Detect which cell encompasses the target text, then output its (X, Y) center coordinate. 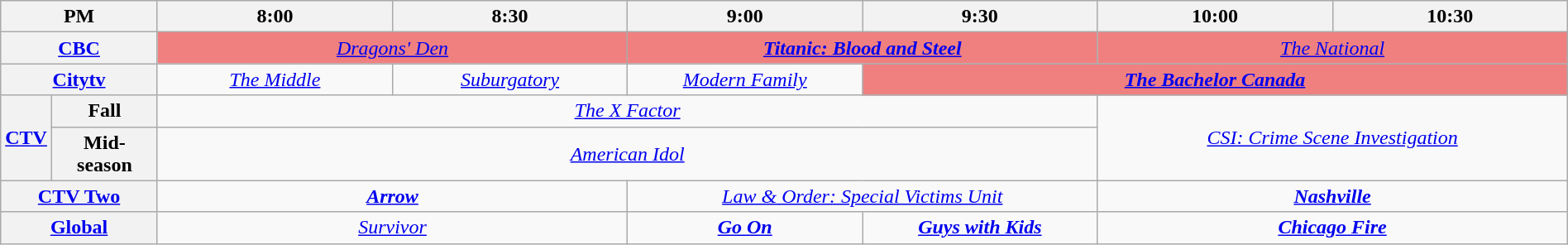
Global (79, 228)
Citytv (79, 79)
PM (79, 17)
CSI: Crime Scene Investigation (1332, 137)
Law & Order: Special Victims Unit (863, 196)
Nashville (1332, 196)
The X Factor (627, 111)
CTV Two (79, 196)
Arrow (392, 196)
Guys with Kids (980, 228)
CTV (26, 137)
Modern Family (745, 79)
10:00 (1215, 17)
The Bachelor Canada (1215, 79)
Go On (745, 228)
Chicago Fire (1332, 228)
Titanic: Blood and Steel (863, 48)
Survivor (392, 228)
Mid-season (104, 154)
American Idol (627, 154)
The National (1332, 48)
9:00 (745, 17)
8:30 (510, 17)
The Middle (275, 79)
9:30 (980, 17)
8:00 (275, 17)
Fall (104, 111)
CBC (79, 48)
Dragons' Den (392, 48)
10:30 (1450, 17)
Suburgatory (510, 79)
